Find where the given text appears and provide that cell's center as (X, Y) coordinate. 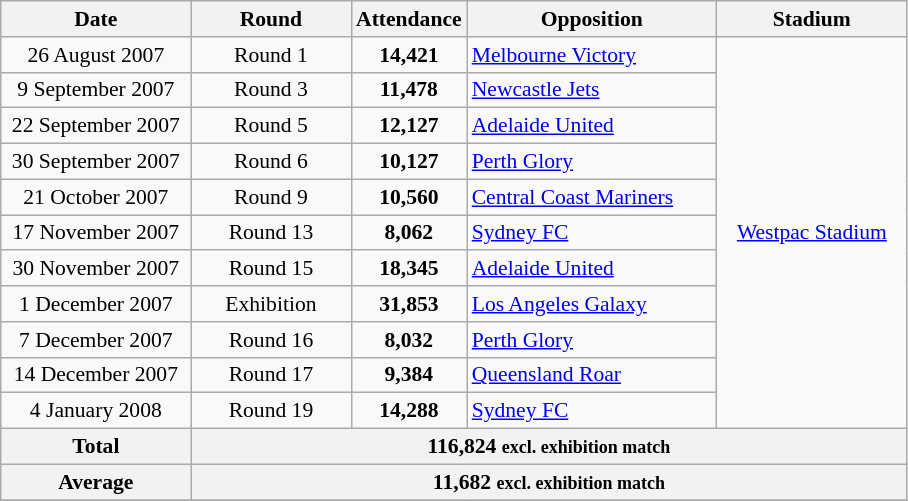
26 August 2007 (96, 55)
Stadium (812, 19)
Los Angeles Galaxy (592, 304)
8,032 (409, 340)
Round (271, 19)
11,682 excl. exhibition match (549, 482)
Round 9 (271, 197)
Round 19 (271, 411)
14,288 (409, 411)
30 September 2007 (96, 162)
Round 5 (271, 126)
10,560 (409, 197)
22 September 2007 (96, 126)
14 December 2007 (96, 375)
21 October 2007 (96, 197)
Round 6 (271, 162)
116,824 excl. exhibition match (549, 447)
30 November 2007 (96, 269)
10,127 (409, 162)
11,478 (409, 90)
Central Coast Mariners (592, 197)
Round 15 (271, 269)
18,345 (409, 269)
Date (96, 19)
Round 17 (271, 375)
9 September 2007 (96, 90)
Round 16 (271, 340)
Average (96, 482)
14,421 (409, 55)
Exhibition (271, 304)
Round 13 (271, 233)
Round 1 (271, 55)
Total (96, 447)
Opposition (592, 19)
4 January 2008 (96, 411)
8,062 (409, 233)
31,853 (409, 304)
7 December 2007 (96, 340)
Westpac Stadium (812, 233)
Newcastle Jets (592, 90)
17 November 2007 (96, 233)
Queensland Roar (592, 375)
Melbourne Victory (592, 55)
Attendance (409, 19)
Round 3 (271, 90)
1 December 2007 (96, 304)
12,127 (409, 126)
9,384 (409, 375)
